Scan for the cell matching the given text and deliver its [X, Y] coordinate at center. 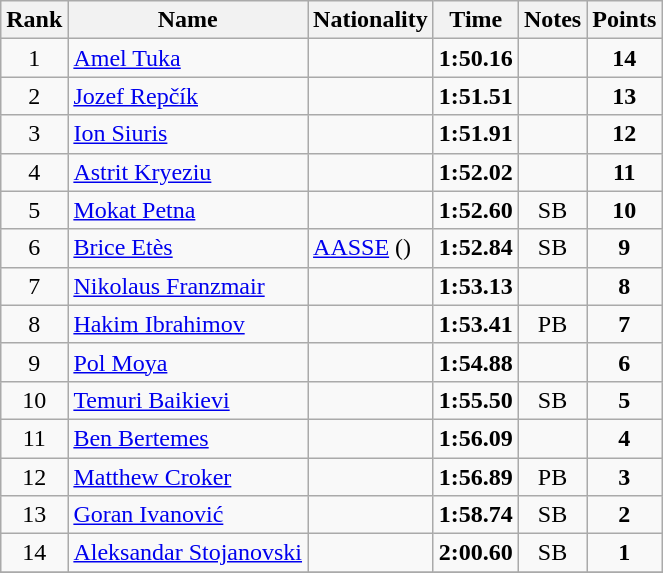
AASSE () [371, 248]
Mokat Petna [188, 210]
1:53.13 [476, 286]
Pol Moya [188, 362]
Goran Ivanović [188, 515]
Nationality [371, 20]
1:50.16 [476, 58]
1:56.09 [476, 438]
Jozef Repčík [188, 96]
Hakim Ibrahimov [188, 324]
1:55.50 [476, 400]
Nikolaus Franzmair [188, 286]
Astrit Kryeziu [188, 172]
1:52.84 [476, 248]
1:53.41 [476, 324]
1:56.89 [476, 477]
Time [476, 20]
Ion Siuris [188, 134]
Amel Tuka [188, 58]
1:51.51 [476, 96]
Aleksandar Stojanovski [188, 553]
Name [188, 20]
Notes [552, 20]
Ben Bertemes [188, 438]
1:51.91 [476, 134]
1:58.74 [476, 515]
1:52.02 [476, 172]
Temuri Baikievi [188, 400]
1:52.60 [476, 210]
Rank [34, 20]
Matthew Croker [188, 477]
2:00.60 [476, 553]
1:54.88 [476, 362]
Points [624, 20]
Brice Etès [188, 248]
